Find where the given text appears and provide that cell's center as (X, Y) coordinate. 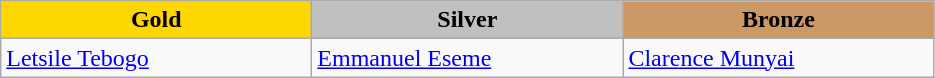
Letsile Tebogo (156, 58)
Silver (468, 20)
Clarence Munyai (778, 58)
Emmanuel Eseme (468, 58)
Gold (156, 20)
Bronze (778, 20)
